Find where the given text appears and provide that cell's center as (X, Y) coordinate. 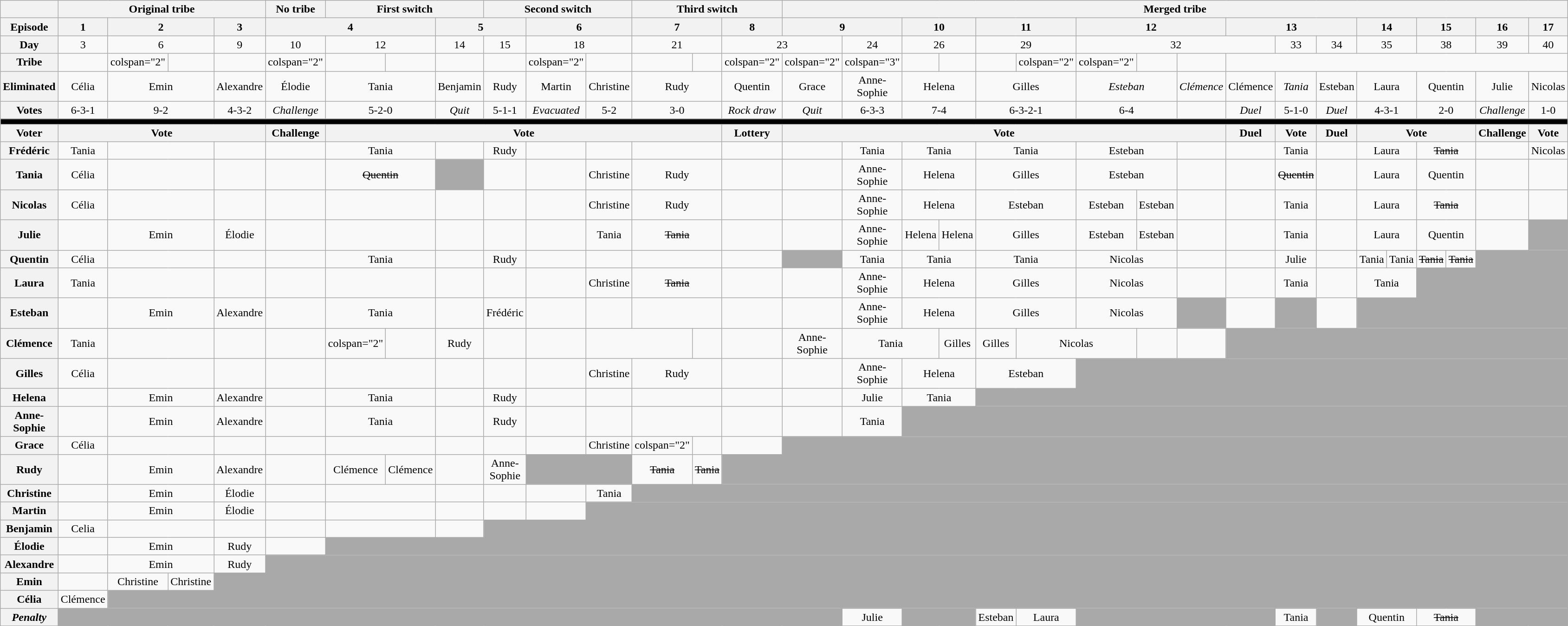
6-3-3 (872, 110)
5-1-0 (1296, 110)
6-3-2-1 (1026, 110)
6-4 (1127, 110)
4-3-2 (240, 110)
Rock draw (752, 110)
9-2 (161, 110)
Evacuated (556, 110)
1-0 (1548, 110)
Original tribe (162, 9)
33 (1296, 45)
6-3-1 (83, 110)
34 (1337, 45)
4 (350, 27)
13 (1291, 27)
Third switch (707, 9)
40 (1548, 45)
17 (1548, 27)
colspan="3" (872, 62)
32 (1176, 45)
35 (1387, 45)
5-2-0 (381, 110)
39 (1502, 45)
Merged tribe (1175, 9)
21 (677, 45)
No tribe (296, 9)
38 (1446, 45)
16 (1502, 27)
2-0 (1446, 110)
Tribe (29, 62)
Votes (29, 110)
1 (83, 27)
Penalty (29, 617)
3-0 (677, 110)
Celia (83, 528)
7 (677, 27)
2 (161, 27)
23 (782, 45)
11 (1026, 27)
5-2 (609, 110)
Lottery (752, 133)
Second switch (558, 9)
Day (29, 45)
Voter (29, 133)
4-3-1 (1387, 110)
29 (1026, 45)
Eliminated (29, 86)
18 (579, 45)
24 (872, 45)
5 (481, 27)
7-4 (939, 110)
Episode (29, 27)
26 (939, 45)
8 (752, 27)
First switch (405, 9)
5-1-1 (505, 110)
